From the cell containing the given text, extract its center point as (X, Y) coordinate. 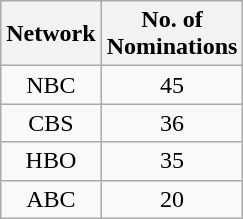
36 (172, 123)
CBS (51, 123)
20 (172, 199)
NBC (51, 85)
HBO (51, 161)
No. ofNominations (172, 34)
Network (51, 34)
35 (172, 161)
45 (172, 85)
ABC (51, 199)
